Return (x, y) of the center of cell containing provided text 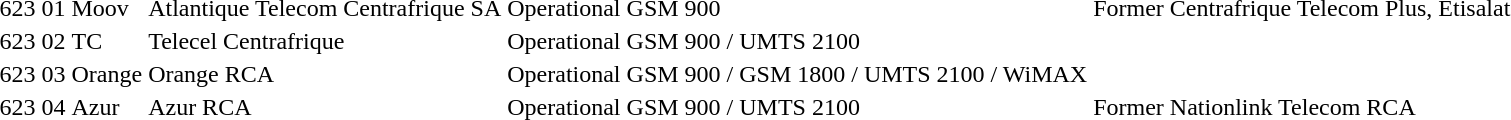
03 (54, 74)
Orange (107, 74)
Orange RCA (325, 74)
02 (54, 41)
GSM 900 / GSM 1800 / UMTS 2100 / WiMAX (857, 74)
TC (107, 41)
Telecel Centrafrique (325, 41)
GSM 900 / UMTS 2100 (857, 41)
